Capture the cell that displays the provided text and extract its (x, y) central coordinate. 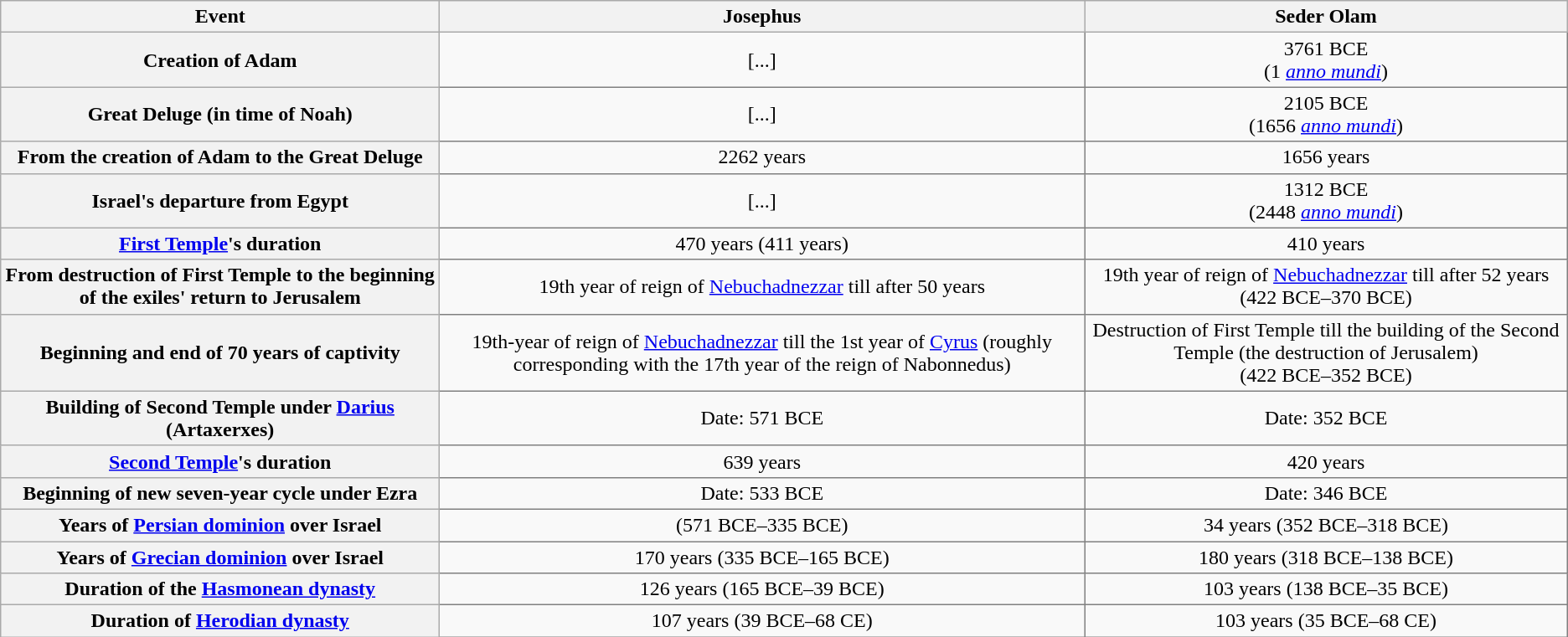
From destruction of First Temple to the beginning of the exiles' return to Jerusalem (220, 286)
Date: 571 BCE (762, 419)
19th year of reign of Nebuchadnezzar till after 50 years (762, 286)
3761 BCE(1 anno mundi) (1326, 60)
2262 years (762, 157)
Date: 352 BCE (1326, 419)
Date: 346 BCE (1326, 493)
103 years (138 BCE–35 BCE) (1326, 589)
420 years (1326, 461)
Beginning of new seven-year cycle under Ezra (220, 493)
470 years (411 years) (762, 244)
Beginning and end of 70 years of captivity (220, 352)
410 years (1326, 244)
103 years (35 BCE–68 CE) (1326, 621)
Great Deluge (in time of Noah) (220, 114)
Building of Second Temple under Darius (Artaxerxes) (220, 419)
Josephus (762, 17)
Duration of Herodian dynasty (220, 621)
126 years (165 BCE–39 BCE) (762, 589)
19th-year of reign of Nebuchadnezzar till the 1st year of Cyrus (roughly corresponding with the 17th year of the reign of Nabonnedus) (762, 352)
19th year of reign of Nebuchadnezzar till after 52 years(422 BCE–370 BCE) (1326, 286)
107 years (39 BCE–68 CE) (762, 621)
Second Temple's duration (220, 461)
First Temple's duration (220, 244)
Event (220, 17)
Date: 533 BCE (762, 493)
1656 years (1326, 157)
Israel's departure from Egypt (220, 201)
Seder Olam (1326, 17)
Destruction of First Temple till the building of the Second Temple (the destruction of Jerusalem) (422 BCE–352 BCE) (1326, 352)
170 years (335 BCE–165 BCE) (762, 557)
180 years (318 BCE–138 BCE) (1326, 557)
(571 BCE–335 BCE) (762, 525)
639 years (762, 461)
Duration of the Hasmonean dynasty (220, 589)
34 years (352 BCE–318 BCE) (1326, 525)
2105 BCE(1656 anno mundi) (1326, 114)
From the creation of Adam to the Great Deluge (220, 157)
Years of Grecian dominion over Israel (220, 557)
1312 BCE(2448 anno mundi) (1326, 201)
Years of Persian dominion over Israel (220, 525)
Creation of Adam (220, 60)
